Provide the (x, y) coordinate of the cell's center where the given text is located.  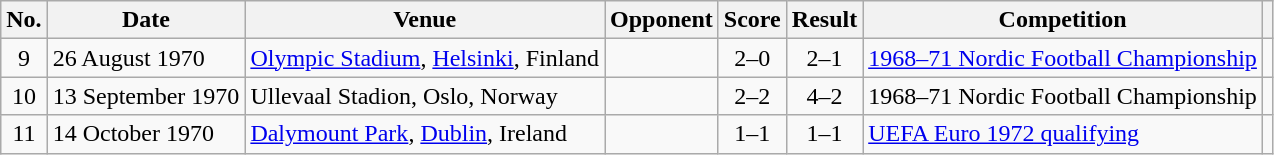
Venue (425, 20)
14 October 1970 (146, 134)
11 (24, 134)
2–0 (752, 58)
10 (24, 96)
Ullevaal Stadion, Oslo, Norway (425, 96)
No. (24, 20)
Opponent (662, 20)
13 September 1970 (146, 96)
Dalymount Park, Dublin, Ireland (425, 134)
9 (24, 58)
Result (824, 20)
Competition (1063, 20)
4–2 (824, 96)
Score (752, 20)
2–2 (752, 96)
2–1 (824, 58)
Olympic Stadium, Helsinki, Finland (425, 58)
Date (146, 20)
UEFA Euro 1972 qualifying (1063, 134)
26 August 1970 (146, 58)
